Scan for the cell matching the given text and deliver its (X, Y) coordinate at center. 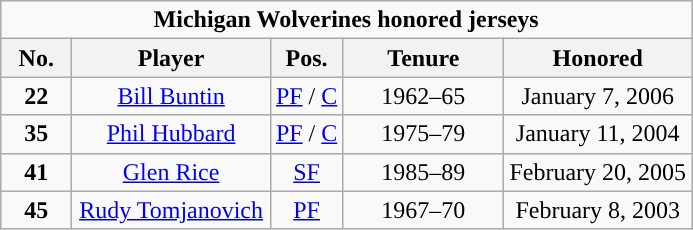
Bill Buntin (172, 96)
Phil Hubbard (172, 134)
January 7, 2006 (598, 96)
1975–79 (424, 134)
No. (36, 58)
45 (36, 210)
1967–70 (424, 210)
41 (36, 172)
February 8, 2003 (598, 210)
PF (306, 210)
Rudy Tomjanovich (172, 210)
Honored (598, 58)
Player (172, 58)
Pos. (306, 58)
1962–65 (424, 96)
22 (36, 96)
1985–89 (424, 172)
Michigan Wolverines honored jerseys (346, 20)
35 (36, 134)
Tenure (424, 58)
February 20, 2005 (598, 172)
January 11, 2004 (598, 134)
SF (306, 172)
Glen Rice (172, 172)
